Capture the cell that displays the provided text and extract its (X, Y) central coordinate. 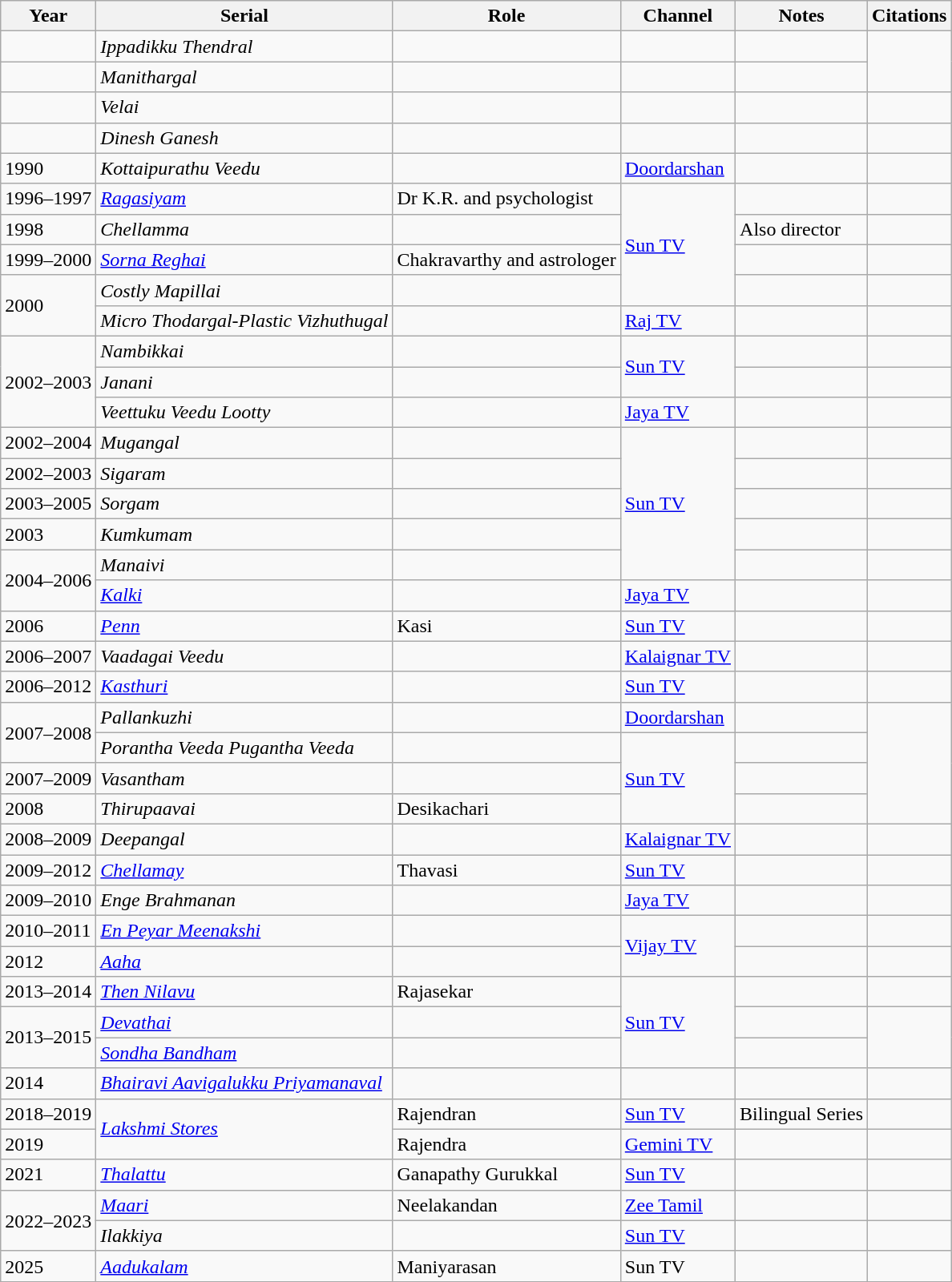
Sigaram (244, 474)
Mugangal (244, 443)
Ilakkiya (244, 1236)
Thirupaavai (244, 808)
Desikachari (506, 808)
Sorna Reghai (244, 260)
Also director (801, 229)
Manaivi (244, 565)
2000 (48, 305)
Vijay TV (678, 946)
Nambikkai (244, 351)
Sondha Bandham (244, 1053)
Year (48, 16)
2003–2005 (48, 504)
2002–2004 (48, 443)
2019 (48, 1144)
Kasthuri (244, 687)
Kumkumam (244, 534)
1999–2000 (48, 260)
Aadukalam (244, 1266)
1990 (48, 168)
Manithargal (244, 77)
Velai (244, 107)
Deepangal (244, 839)
2009–2012 (48, 869)
Chakravarthy and astrologer (506, 260)
Veettuku Veedu Lootty (244, 413)
Zee Tamil (678, 1205)
Penn (244, 626)
Kasi (506, 626)
Micro Thodargal-Plastic Vizhuthugal (244, 320)
2025 (48, 1266)
Channel (678, 16)
Thalattu (244, 1175)
2012 (48, 961)
Vaadagai Veedu (244, 656)
Rajasekar (506, 992)
2006–2012 (48, 687)
Raj TV (678, 320)
Enge Brahmanan (244, 901)
Ragasiyam (244, 199)
Janani (244, 382)
Dinesh Ganesh (244, 138)
Ganapathy Gurukkal (506, 1175)
2004–2006 (48, 580)
Chellamay (244, 869)
1998 (48, 229)
Rajendran (506, 1114)
Devathai (244, 1022)
Bhairavi Aavigalukku Priyamanaval (244, 1083)
Porantha Veeda Pugantha Veeda (244, 748)
Pallankuzhi (244, 717)
Maniyarasan (506, 1266)
2014 (48, 1083)
2013–2014 (48, 992)
Chellamma (244, 229)
2022–2023 (48, 1220)
2006 (48, 626)
2007–2008 (48, 732)
Ippadikku Thendral (244, 46)
2008 (48, 808)
Thavasi (506, 869)
2018–2019 (48, 1114)
Neelakandan (506, 1205)
2006–2007 (48, 656)
Costly Mapillai (244, 290)
2003 (48, 534)
2009–2010 (48, 901)
Role (506, 16)
Dr K.R. and psychologist (506, 199)
2013–2015 (48, 1038)
Sorgam (244, 504)
Aaha (244, 961)
Kalki (244, 595)
1996–1997 (48, 199)
Vasantham (244, 778)
2021 (48, 1175)
Bilingual Series (801, 1114)
Kottaipurathu Veedu (244, 168)
Notes (801, 16)
En Peyar Meenakshi (244, 931)
Maari (244, 1205)
Lakshmi Stores (244, 1129)
Gemini TV (678, 1144)
Citations (910, 16)
2007–2009 (48, 778)
Serial (244, 16)
2010–2011 (48, 931)
Then Nilavu (244, 992)
2008–2009 (48, 839)
Rajendra (506, 1144)
